Scan for the cell matching the given text and deliver its [X, Y] coordinate at center. 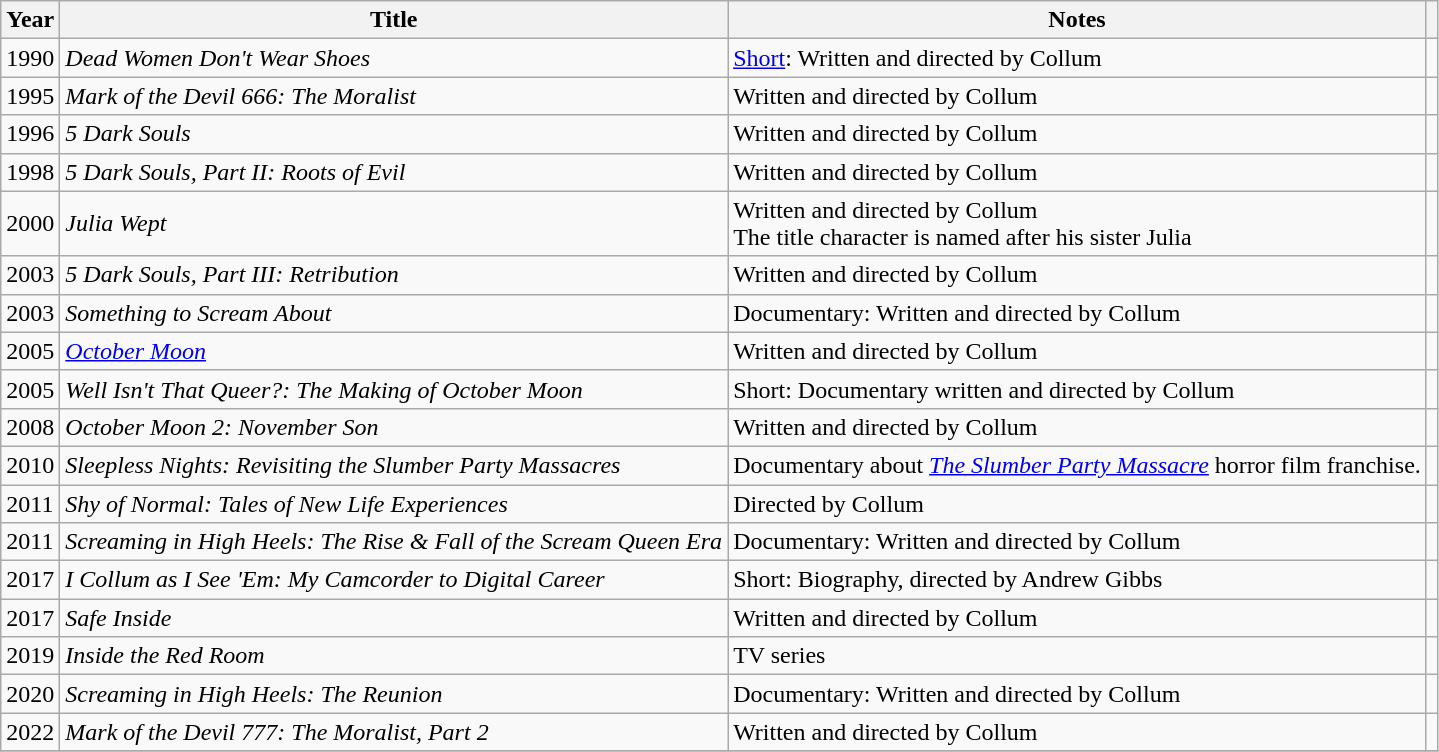
5 Dark Souls, Part III: Retribution [394, 275]
Dead Women Don't Wear Shoes [394, 58]
Short: Biography, directed by Andrew Gibbs [1078, 580]
2022 [30, 732]
Screaming in High Heels: The Rise & Fall of the Scream Queen Era [394, 542]
2010 [30, 465]
I Collum as I See 'Em: My Camcorder to Digital Career [394, 580]
Mark of the Devil 666: The Moralist [394, 96]
1990 [30, 58]
Year [30, 20]
Mark of the Devil 777: The Moralist, Part 2 [394, 732]
October Moon [394, 351]
5 Dark Souls [394, 134]
Documentary about The Slumber Party Massacre horror film franchise. [1078, 465]
Inside the Red Room [394, 656]
TV series [1078, 656]
2020 [30, 694]
Notes [1078, 20]
5 Dark Souls, Part II: Roots of Evil [394, 172]
Safe Inside [394, 618]
Title [394, 20]
Sleepless Nights: Revisiting the Slumber Party Massacres [394, 465]
Screaming in High Heels: The Reunion [394, 694]
Julia Wept [394, 224]
Directed by Collum [1078, 503]
1996 [30, 134]
Well Isn't That Queer?: The Making of October Moon [394, 389]
1998 [30, 172]
2008 [30, 427]
Something to Scream About [394, 313]
2000 [30, 224]
Short: Written and directed by Collum [1078, 58]
1995 [30, 96]
Short: Documentary written and directed by Collum [1078, 389]
Written and directed by CollumThe title character is named after his sister Julia [1078, 224]
October Moon 2: November Son [394, 427]
2019 [30, 656]
Shy of Normal: Tales of New Life Experiences [394, 503]
